For the text-containing cell, return its midpoint in (x, y) coordinate format. 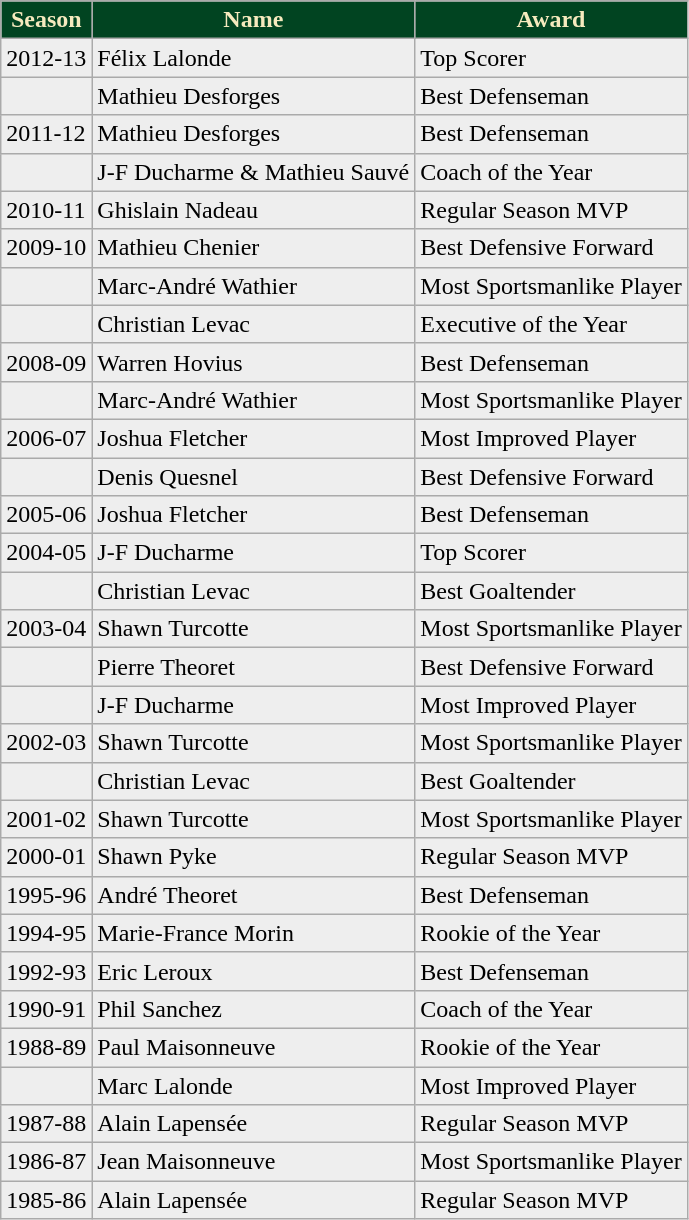
Denis Quesnel (254, 477)
Jean Maisonneuve (254, 1162)
Ghislain Nadeau (254, 210)
Félix Lalonde (254, 58)
1987-88 (46, 1124)
1985-86 (46, 1200)
2005-06 (46, 515)
2002-03 (46, 743)
Shawn Pyke (254, 857)
Warren Hovius (254, 362)
Phil Sanchez (254, 1009)
Season (46, 20)
2001-02 (46, 819)
2008-09 (46, 362)
2010-11 (46, 210)
Pierre Theoret (254, 667)
Paul Maisonneuve (254, 1047)
2009-10 (46, 248)
1992-93 (46, 971)
Executive of the Year (551, 324)
2012-13 (46, 58)
2003-04 (46, 629)
2011-12 (46, 134)
1988-89 (46, 1047)
1986-87 (46, 1162)
2000-01 (46, 857)
Award (551, 20)
Marc Lalonde (254, 1085)
1990-91 (46, 1009)
1994-95 (46, 933)
Mathieu Chenier (254, 248)
Name (254, 20)
Marie-France Morin (254, 933)
Eric Leroux (254, 971)
J-F Ducharme & Mathieu Sauvé (254, 172)
André Theoret (254, 895)
2006-07 (46, 438)
2004-05 (46, 553)
1995-96 (46, 895)
